Find where the given text appears and provide that cell's center as (x, y) coordinate. 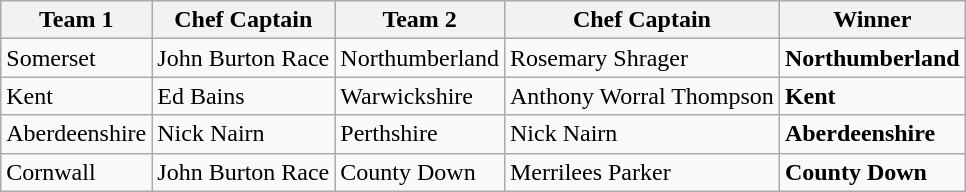
Warwickshire (420, 96)
Rosemary Shrager (642, 58)
Anthony Worral Thompson (642, 96)
Ed Bains (244, 96)
Cornwall (76, 172)
Perthshire (420, 134)
Winner (872, 20)
Somerset (76, 58)
Team 2 (420, 20)
Merrilees Parker (642, 172)
Team 1 (76, 20)
